Locate the cell with the specified text and output its (X, Y) center coordinate. 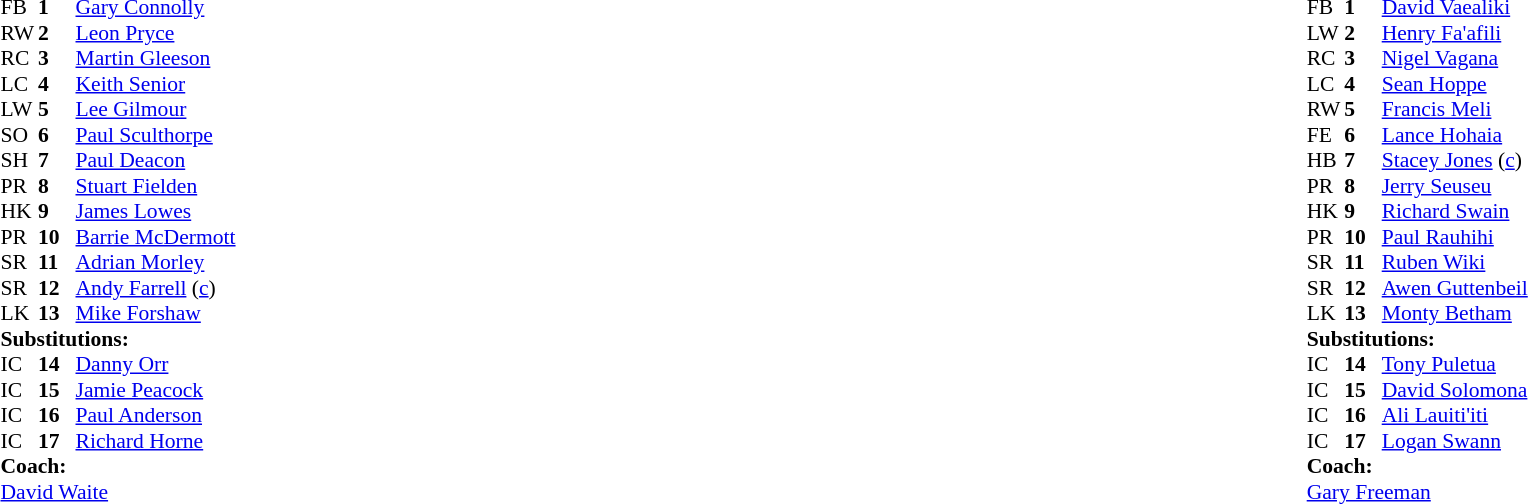
Paul Deacon (156, 161)
Keith Senior (156, 84)
Ali Lauiti'iti (1455, 415)
James Lowes (156, 211)
Paul Anderson (156, 415)
Andy Farrell (c) (156, 288)
Stuart Fielden (156, 186)
Sean Hoppe (1455, 84)
Mike Forshaw (156, 313)
Francis Meli (1455, 109)
Martin Gleeson (156, 59)
Monty Betham (1455, 313)
Jamie Peacock (156, 390)
Adrian Morley (156, 263)
Paul Sculthorpe (156, 135)
Awen Guttenbeil (1455, 288)
Lance Hohaia (1455, 135)
Richard Horne (156, 441)
Ruben Wiki (1455, 263)
Tony Puletua (1455, 365)
Richard Swain (1455, 211)
SH (19, 161)
Lee Gilmour (156, 109)
Henry Fa'afili (1455, 33)
HB (1326, 161)
SO (19, 135)
FE (1326, 135)
Nigel Vagana (1455, 59)
Paul Rauhihi (1455, 237)
Logan Swann (1455, 441)
Stacey Jones (c) (1455, 161)
Barrie McDermott (156, 237)
David Solomona (1455, 390)
Leon Pryce (156, 33)
Danny Orr (156, 365)
Jerry Seuseu (1455, 186)
